From the cell containing the given text, extract its center point as [X, Y] coordinate. 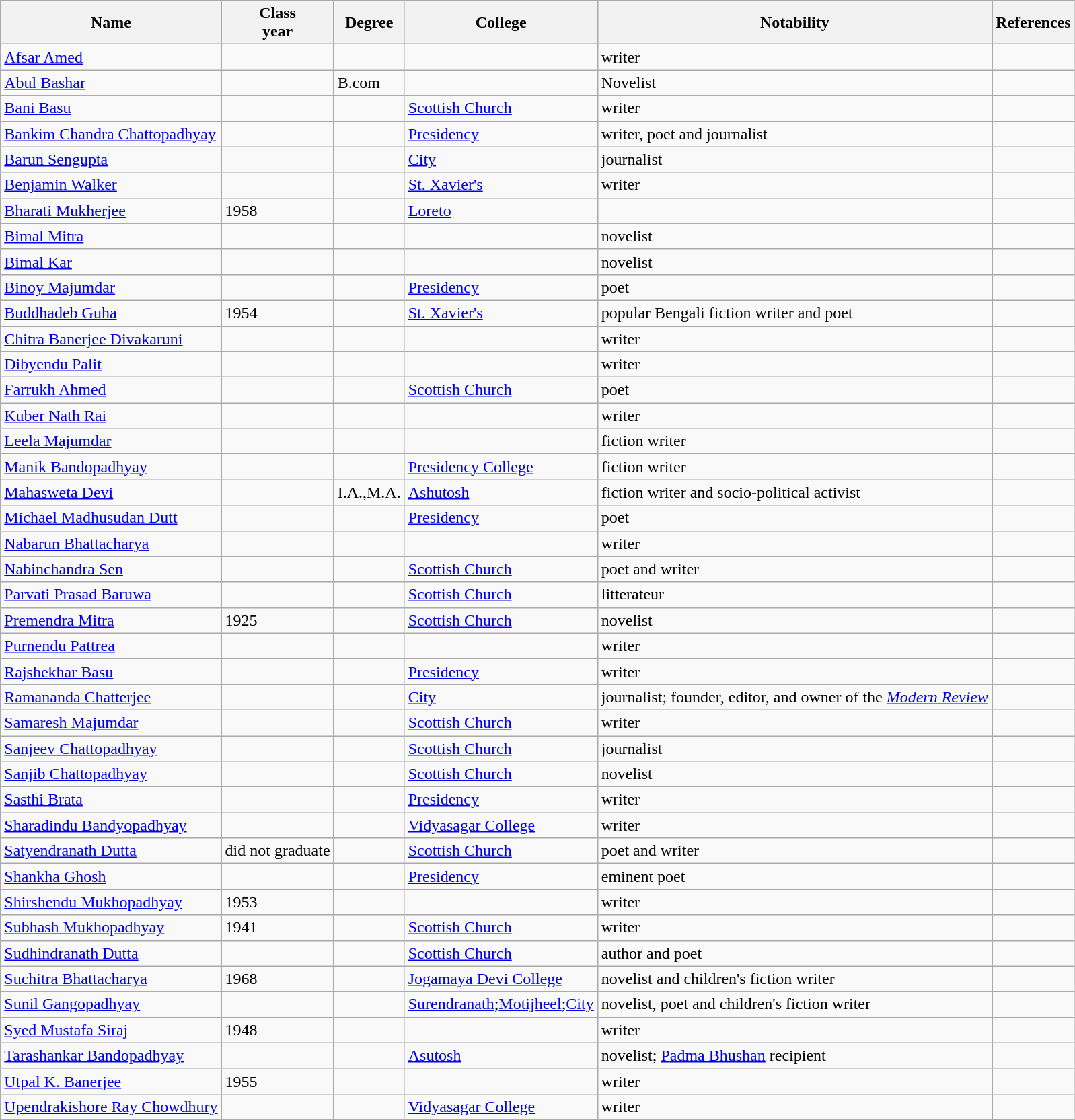
Novelist [794, 83]
Afsar Amed [111, 57]
author and poet [794, 953]
Bankim Chandra Chattopadhyay [111, 134]
1958 [277, 211]
Name [111, 23]
Samaresh Majumdar [111, 722]
Classyear [277, 23]
Sanjeev Chattopadhyay [111, 749]
Nabarun Bhattacharya [111, 544]
1948 [277, 1030]
Utpal K. Banerjee [111, 1081]
writer, poet and journalist [794, 134]
Jogamaya Devi College [501, 979]
References [1033, 23]
B.com [369, 83]
Sanjib Chattopadhyay [111, 774]
Sunil Gangopadhyay [111, 1004]
1955 [277, 1081]
Subhash Mukhopadhyay [111, 928]
Purnendu Pattrea [111, 646]
Shirshendu Mukhopadhyay [111, 902]
Premendra Mitra [111, 620]
1953 [277, 902]
Chitra Banerjee Divakaruni [111, 338]
Sharadindu Bandyopadhyay [111, 825]
1954 [277, 313]
Kuber Nath Rai [111, 416]
Ashutosh [501, 492]
Nabinchandra Sen [111, 569]
did not graduate [277, 851]
litterateur [794, 595]
Benjamin Walker [111, 185]
fiction writer and socio-political activist [794, 492]
I.A.,M.A. [369, 492]
Tarashankar Bandopadhyay [111, 1055]
Michael Madhusudan Dutt [111, 518]
popular Bengali fiction writer and poet [794, 313]
Bani Basu [111, 108]
Barun Sengupta [111, 159]
Buddhadeb Guha [111, 313]
Suchitra Bhattacharya [111, 979]
Satyendranath Dutta [111, 851]
Degree [369, 23]
Bimal Mitra [111, 236]
Farrukh Ahmed [111, 390]
Asutosh [501, 1055]
Presidency College [501, 467]
Parvati Prasad Baruwa [111, 595]
Syed Mustafa Siraj [111, 1030]
1941 [277, 928]
Mahasweta Devi [111, 492]
1925 [277, 620]
Rajshekhar Basu [111, 671]
Surendranath;Motijheel;City [501, 1004]
journalist; founder, editor, and owner of the Modern Review [794, 697]
Ramananda Chatterjee [111, 697]
Binoy Majumdar [111, 287]
Shankha Ghosh [111, 876]
novelist, poet and children's fiction writer [794, 1004]
Upendrakishore Ray Chowdhury [111, 1107]
Notability [794, 23]
novelist and children's fiction writer [794, 979]
College [501, 23]
eminent poet [794, 876]
Dibyendu Palit [111, 365]
Loreto [501, 211]
Sudhindranath Dutta [111, 953]
Bimal Kar [111, 262]
Sasthi Brata [111, 800]
novelist; Padma Bhushan recipient [794, 1055]
Leela Majumdar [111, 441]
1968 [277, 979]
Bharati Mukherjee [111, 211]
Manik Bandopadhyay [111, 467]
Abul Bashar [111, 83]
